Return [X, Y] of the center of cell containing provided text 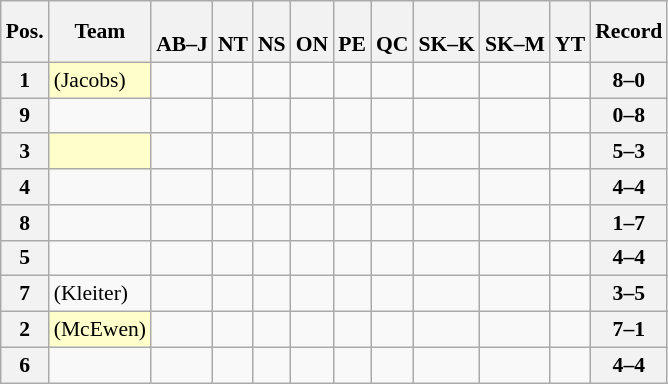
NS [272, 32]
ON [312, 32]
(McEwen) [100, 330]
(Kleiter) [100, 294]
5–3 [628, 152]
QC [392, 32]
Team [100, 32]
AB–J [182, 32]
Pos. [25, 32]
SK–K [446, 32]
0–8 [628, 116]
6 [25, 365]
SK–M [515, 32]
9 [25, 116]
8 [25, 223]
2 [25, 330]
(Jacobs) [100, 80]
3–5 [628, 294]
8–0 [628, 80]
7–1 [628, 330]
7 [25, 294]
NT [233, 32]
1–7 [628, 223]
Record [628, 32]
YT [570, 32]
4 [25, 187]
3 [25, 152]
5 [25, 258]
PE [352, 32]
1 [25, 80]
